Return the [x, y] coordinate for the center point of the cell that contains the specified text.  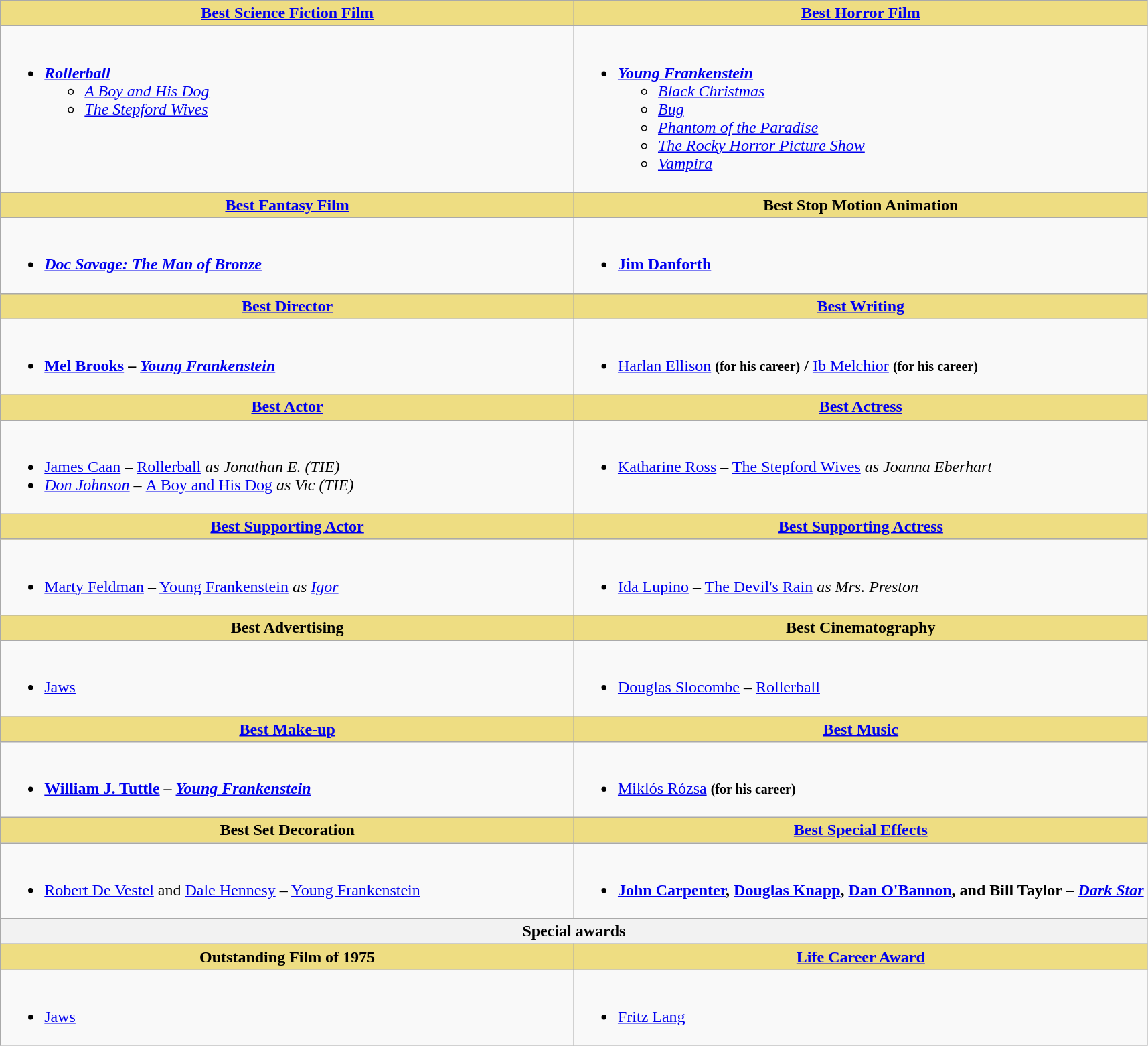
Best Stop Motion Animation [861, 205]
Life Career Award [861, 957]
Ida Lupino – The Devil's Rain as Mrs. Preston [861, 577]
Jim Danforth [861, 256]
Best Actor [288, 407]
Best Set Decoration [288, 830]
Special awards [574, 931]
Best Actress [861, 407]
Young FrankensteinBlack ChristmasBugPhantom of the ParadiseThe Rocky Horror Picture ShowVampira [861, 109]
Best Supporting Actor [288, 526]
Best Supporting Actress [861, 526]
Best Director [288, 306]
Harlan Ellison (for his career) / Ib Melchior (for his career) [861, 356]
Best Advertising [288, 627]
Best Make-up [288, 729]
RollerballA Boy and His DogThe Stepford Wives [288, 109]
Best Horror Film [861, 13]
Marty Feldman – Young Frankenstein as Igor [288, 577]
Miklós Rózsa (for his career) [861, 779]
Robert De Vestel and Dale Hennesy – Young Frankenstein [288, 881]
James Caan – Rollerball as Jonathan E. (TIE)Don Johnson – A Boy and His Dog as Vic (TIE) [288, 467]
Best Music [861, 729]
Doc Savage: The Man of Bronze [288, 256]
Best Writing [861, 306]
Katharine Ross – The Stepford Wives as Joanna Eberhart [861, 467]
Outstanding Film of 1975 [288, 957]
Fritz Lang [861, 1007]
Best Science Fiction Film [288, 13]
Douglas Slocombe – Rollerball [861, 678]
Best Fantasy Film [288, 205]
John Carpenter, Douglas Knapp, Dan O'Bannon, and Bill Taylor – Dark Star [861, 881]
Best Cinematography [861, 627]
Mel Brooks – Young Frankenstein [288, 356]
William J. Tuttle – Young Frankenstein [288, 779]
Best Special Effects [861, 830]
